Search for the cell housing the specified text and yield its [X, Y] center coordinate. 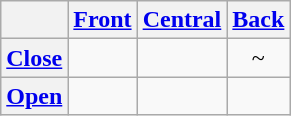
Front [102, 20]
~ [258, 58]
Central [182, 20]
Open [34, 96]
Close [34, 58]
Back [258, 20]
